Detect which cell encompasses the target text, then output its (x, y) center coordinate. 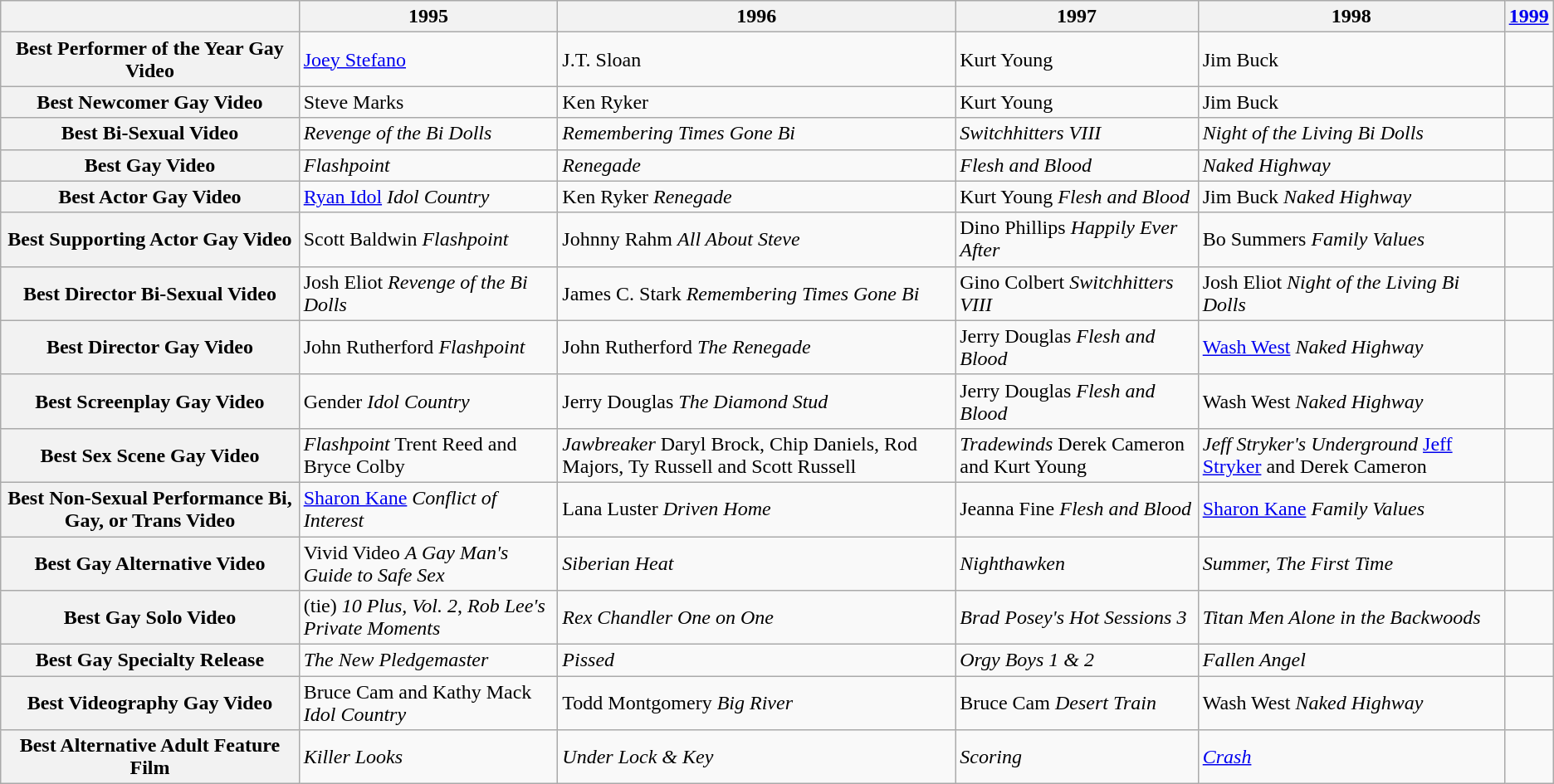
Bruce Cam and Kathy Mack Idol Country (428, 704)
Best Actor Gay Video (149, 197)
Flashpoint Trent Reed and Bryce Colby (428, 455)
Night of the Living Bi Dolls (1351, 134)
Gino Colbert Switchhitters VIII (1077, 294)
(tie) 10 Plus, Vol. 2, Rob Lee's Private Moments (428, 617)
Sharon Kane Conflict of Interest (428, 509)
Under Lock & Key (757, 757)
Josh Eliot Revenge of the Bi Dolls (428, 294)
Best Screenplay Gay Video (149, 402)
Sharon Kane Family Values (1351, 509)
Todd Montgomery Big River (757, 704)
John Rutherford Flashpoint (428, 347)
Best Director Gay Video (149, 347)
Flesh and Blood (1077, 165)
Bruce Cam Desert Train (1077, 704)
Josh Eliot Night of the Living Bi Dolls (1351, 294)
Best Non-Sexual Performance Bi, Gay, or Trans Video (149, 509)
Jeanna Fine Flesh and Blood (1077, 509)
Jim Buck Naked Highway (1351, 197)
Rex Chandler One on One (757, 617)
Best Bi-Sexual Video (149, 134)
Titan Men Alone in the Backwoods (1351, 617)
Fallen Angel (1351, 660)
Scoring (1077, 757)
Summer, The First Time (1351, 562)
Joey Stefano (428, 60)
Ryan Idol Idol Country (428, 197)
Gender Idol Country (428, 402)
1995 (428, 17)
Renegade (757, 165)
Nighthawken (1077, 562)
The New Pledgemaster (428, 660)
Best Performer of the Year Gay Video (149, 60)
1996 (757, 17)
Pissed (757, 660)
Kurt Young Flesh and Blood (1077, 197)
Killer Looks (428, 757)
Jerry Douglas The Diamond Stud (757, 402)
Siberian Heat (757, 562)
Jawbreaker Daryl Brock, Chip Daniels, Rod Majors, Ty Russell and Scott Russell (757, 455)
Lana Luster Driven Home (757, 509)
Best Newcomer Gay Video (149, 102)
Jeff Stryker's Underground Jeff Stryker and Derek Cameron (1351, 455)
John Rutherford The Renegade (757, 347)
Best Supporting Actor Gay Video (149, 239)
Best Gay Specialty Release (149, 660)
Flashpoint (428, 165)
1999 (1529, 17)
Best Sex Scene Gay Video (149, 455)
Steve Marks (428, 102)
Scott Baldwin Flashpoint (428, 239)
Remembering Times Gone Bi (757, 134)
Best Gay Video (149, 165)
Best Gay Alternative Video (149, 562)
Revenge of the Bi Dolls (428, 134)
Tradewinds Derek Cameron and Kurt Young (1077, 455)
Crash (1351, 757)
J.T. Sloan (757, 60)
James C. Stark Remembering Times Gone Bi (757, 294)
Best Alternative Adult Feature Film (149, 757)
Bo Summers Family Values (1351, 239)
Ken Ryker (757, 102)
Best Gay Solo Video (149, 617)
1998 (1351, 17)
Brad Posey's Hot Sessions 3 (1077, 617)
Vivid Video A Gay Man's Guide to Safe Sex (428, 562)
1997 (1077, 17)
Dino Phillips Happily Ever After (1077, 239)
Naked Highway (1351, 165)
Ken Ryker Renegade (757, 197)
Switchhitters VIII (1077, 134)
Johnny Rahm All About Steve (757, 239)
Best Videography Gay Video (149, 704)
Best Director Bi-Sexual Video (149, 294)
Orgy Boys 1 & 2 (1077, 660)
